Search for the cell housing the specified text and yield its (x, y) center coordinate. 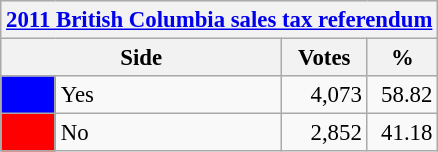
4,073 (324, 95)
Yes (168, 95)
No (168, 133)
2,852 (324, 133)
% (402, 58)
Side (142, 58)
41.18 (402, 133)
2011 British Columbia sales tax referendum (220, 20)
58.82 (402, 95)
Votes (324, 58)
